Return (X, Y) of the center of cell containing provided text 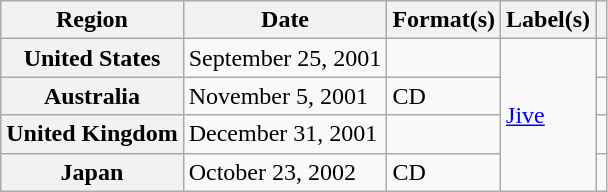
December 31, 2001 (285, 134)
Australia (92, 96)
United Kingdom (92, 134)
Format(s) (444, 20)
September 25, 2001 (285, 58)
Label(s) (548, 20)
Japan (92, 172)
Date (285, 20)
Region (92, 20)
United States (92, 58)
October 23, 2002 (285, 172)
Jive (548, 115)
November 5, 2001 (285, 96)
